Extract the [x, y] coordinate from the center of the cell holding the provided text.  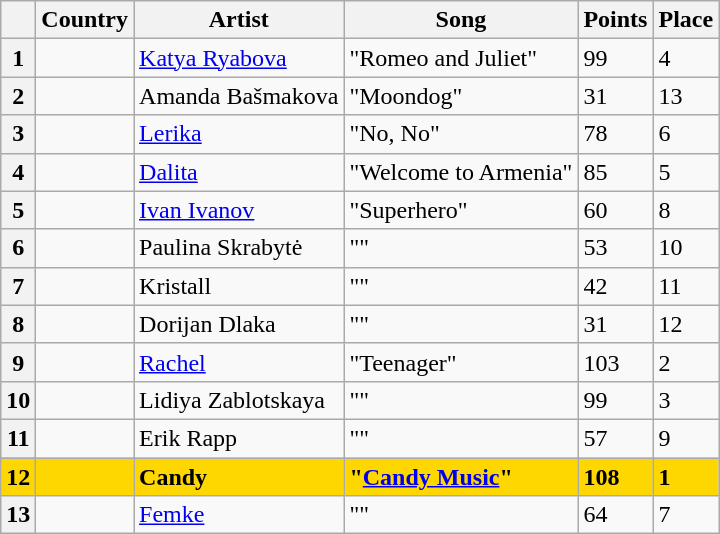
Rachel [239, 362]
Artist [239, 20]
78 [616, 134]
103 [616, 362]
Femke [239, 515]
"Romeo and Juliet" [461, 58]
"Superhero" [461, 210]
"No, No" [461, 134]
Amanda Bašmakova [239, 96]
Dorijan Dlaka [239, 324]
"Welcome to Armenia" [461, 172]
Lerika [239, 134]
42 [616, 286]
Kristall [239, 286]
60 [616, 210]
Dalita [239, 172]
"Teenager" [461, 362]
57 [616, 438]
Country [85, 20]
"Candy Music" [461, 477]
Lidiya Zablotskaya [239, 400]
Points [616, 20]
Katya Ryabova [239, 58]
Candy [239, 477]
"Moondog" [461, 96]
Erik Rapp [239, 438]
Song [461, 20]
Paulina Skrabytė [239, 248]
Place [686, 20]
Ivan Ivanov [239, 210]
53 [616, 248]
64 [616, 515]
108 [616, 477]
85 [616, 172]
